Scan for the cell matching the given text and deliver its (x, y) coordinate at center. 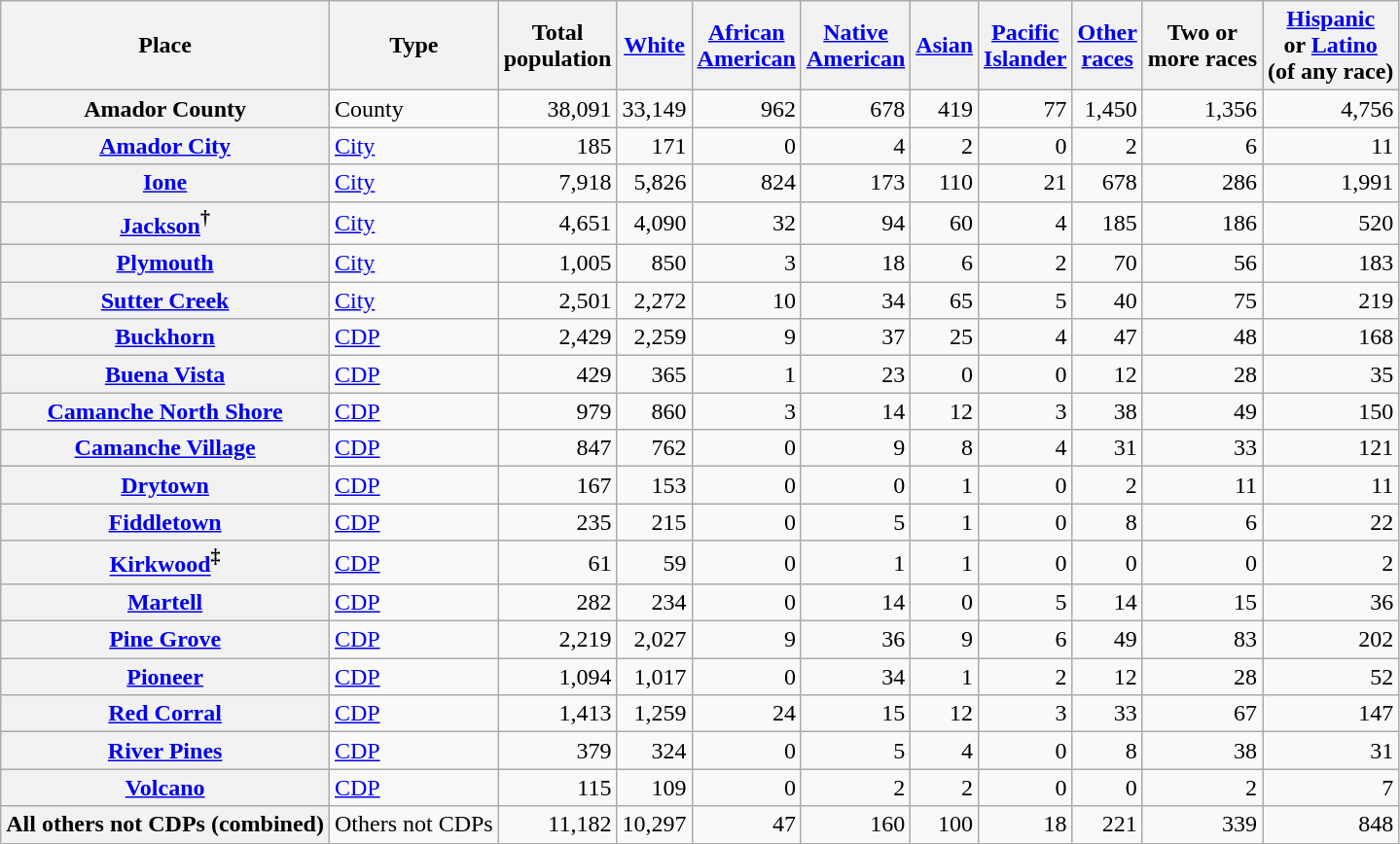
Camanche Village (165, 448)
Ione (165, 183)
850 (654, 264)
83 (1203, 640)
37 (855, 337)
Drytown (165, 485)
77 (1025, 109)
11,182 (557, 825)
61 (557, 562)
Kirkwood‡ (165, 562)
221 (1107, 825)
4,090 (654, 224)
23 (855, 374)
2,272 (654, 300)
Amador County (165, 109)
520 (1331, 224)
147 (1331, 714)
324 (654, 751)
115 (557, 788)
AfricanAmerican (746, 46)
70 (1107, 264)
Buena Vista (165, 374)
White (654, 46)
100 (945, 825)
56 (1203, 264)
215 (654, 522)
168 (1331, 337)
153 (654, 485)
121 (1331, 448)
2,027 (654, 640)
1,017 (654, 677)
339 (1203, 825)
2,259 (654, 337)
Pine Grove (165, 640)
Buckhorn (165, 337)
109 (654, 788)
21 (1025, 183)
Martell (165, 603)
Two ormore races (1203, 46)
59 (654, 562)
75 (1203, 300)
35 (1331, 374)
186 (1203, 224)
PacificIslander (1025, 46)
219 (1331, 300)
860 (654, 411)
Red Corral (165, 714)
160 (855, 825)
60 (945, 224)
4,756 (1331, 109)
River Pines (165, 751)
NativeAmerican (855, 46)
Asian (945, 46)
40 (1107, 300)
Jackson† (165, 224)
429 (557, 374)
Amador City (165, 146)
847 (557, 448)
1,259 (654, 714)
Plymouth (165, 264)
24 (746, 714)
365 (654, 374)
Fiddletown (165, 522)
33,149 (654, 109)
65 (945, 300)
Place (165, 46)
183 (1331, 264)
1,450 (1107, 109)
Totalpopulation (557, 46)
Others not CDPs (413, 825)
282 (557, 603)
67 (1203, 714)
Sutter Creek (165, 300)
286 (1203, 183)
419 (945, 109)
10 (746, 300)
234 (654, 603)
7,918 (557, 183)
25 (945, 337)
22 (1331, 522)
10,297 (654, 825)
150 (1331, 411)
Otherraces (1107, 46)
173 (855, 183)
824 (746, 183)
2,501 (557, 300)
County (413, 109)
2,219 (557, 640)
Pioneer (165, 677)
1,413 (557, 714)
5,826 (654, 183)
1,356 (1203, 109)
1,991 (1331, 183)
Volcano (165, 788)
Type (413, 46)
979 (557, 411)
Hispanicor Latino(of any race) (1331, 46)
202 (1331, 640)
2,429 (557, 337)
Camanche North Shore (165, 411)
1,005 (557, 264)
962 (746, 109)
379 (557, 751)
38,091 (557, 109)
32 (746, 224)
4,651 (557, 224)
All others not CDPs (combined) (165, 825)
110 (945, 183)
1,094 (557, 677)
762 (654, 448)
171 (654, 146)
52 (1331, 677)
848 (1331, 825)
94 (855, 224)
7 (1331, 788)
167 (557, 485)
48 (1203, 337)
235 (557, 522)
